From the cell containing the given text, extract its center point as (x, y) coordinate. 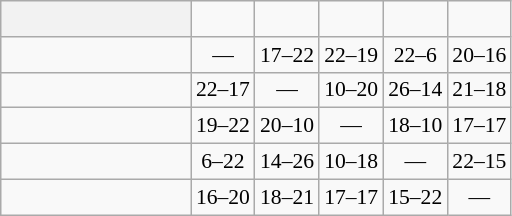
17–22 (287, 55)
15–22 (415, 197)
20–10 (287, 126)
10–18 (351, 162)
18–10 (415, 126)
16–20 (223, 197)
19–22 (223, 126)
6–22 (223, 162)
22–6 (415, 55)
26–14 (415, 90)
22–19 (351, 55)
21–18 (479, 90)
22–17 (223, 90)
10–20 (351, 90)
20–16 (479, 55)
14–26 (287, 162)
22–15 (479, 162)
18–21 (287, 197)
